Detect which cell encompasses the target text, then output its [x, y] center coordinate. 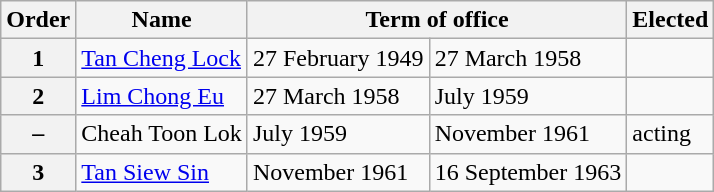
Name [162, 20]
2 [38, 96]
Tan Siew Sin [162, 172]
Cheah Toon Lok [162, 134]
Order [38, 20]
16 September 1963 [528, 172]
3 [38, 172]
acting [670, 134]
Term of office [436, 20]
– [38, 134]
Tan Cheng Lock [162, 58]
27 February 1949 [338, 58]
Lim Chong Eu [162, 96]
Elected [670, 20]
1 [38, 58]
